Output the (X, Y) coordinate of the center of the cell containing the given text.  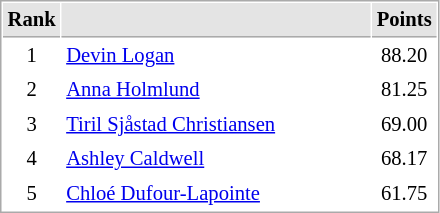
Anna Holmlund (216, 90)
61.75 (404, 194)
Rank (32, 20)
2 (32, 90)
88.20 (404, 56)
Chloé Dufour-Lapointe (216, 194)
3 (32, 124)
68.17 (404, 158)
81.25 (404, 90)
4 (32, 158)
Points (404, 20)
1 (32, 56)
Devin Logan (216, 56)
Ashley Caldwell (216, 158)
Tiril Sjåstad Christiansen (216, 124)
69.00 (404, 124)
5 (32, 194)
